Search for the cell housing the specified text and yield its [X, Y] center coordinate. 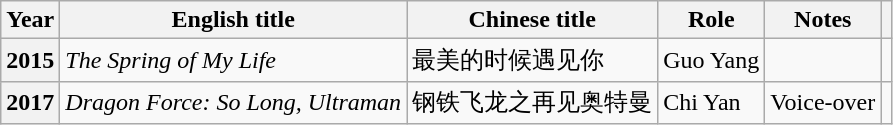
Year [30, 20]
2015 [30, 60]
Guo Yang [712, 60]
Role [712, 20]
Chinese title [532, 20]
2017 [30, 102]
Dragon Force: So Long, Ultraman [234, 102]
Voice-over [823, 102]
English title [234, 20]
最美的时候遇见你 [532, 60]
Chi Yan [712, 102]
Notes [823, 20]
钢铁飞龙之再见奥特曼 [532, 102]
The Spring of My Life [234, 60]
